Determine the (x, y) coordinate at the center of the cell enclosing the given text.  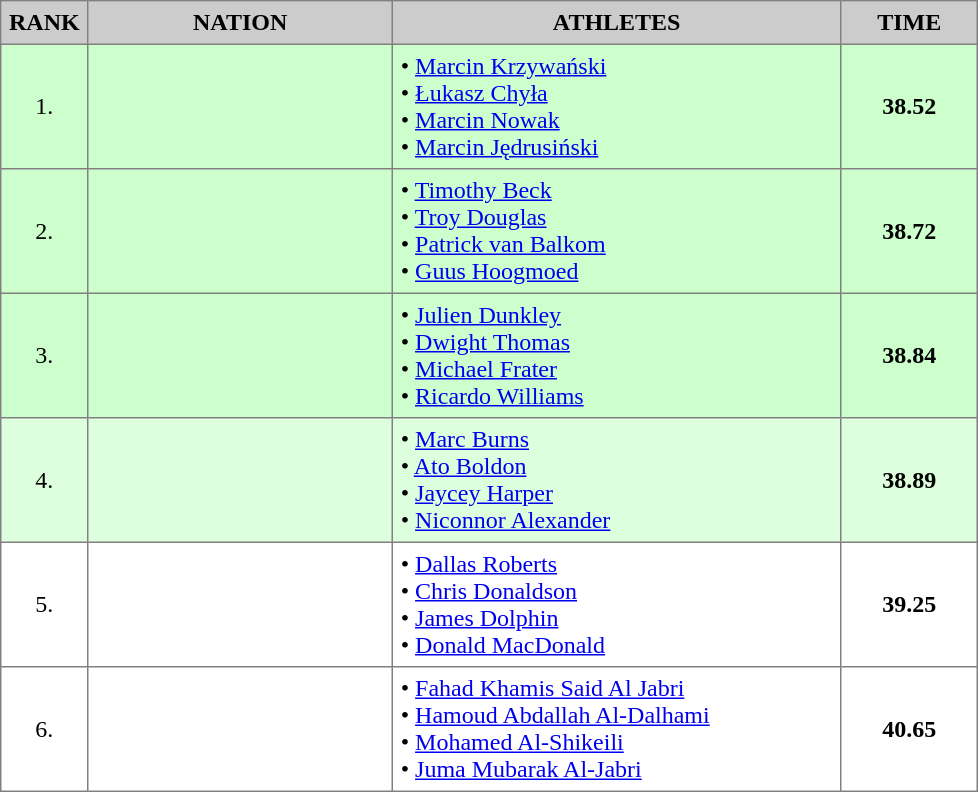
NATION (240, 23)
5. (44, 604)
3. (44, 355)
• Marcin Krzywański• Łukasz Chyła• Marcin Nowak• Marcin Jędrusiński (616, 106)
• Marc Burns• Ato Boldon• Jaycey Harper• Niconnor Alexander (616, 480)
38.52 (909, 106)
RANK (44, 23)
38.84 (909, 355)
• Julien Dunkley• Dwight Thomas• Michael Frater• Ricardo Williams (616, 355)
6. (44, 729)
39.25 (909, 604)
38.72 (909, 231)
1. (44, 106)
TIME (909, 23)
38.89 (909, 480)
4. (44, 480)
• Dallas Roberts• Chris Donaldson• James Dolphin• Donald MacDonald (616, 604)
• Fahad Khamis Said Al Jabri• Hamoud Abdallah Al-Dalhami• Mohamed Al-Shikeili• Juma Mubarak Al-Jabri (616, 729)
ATHLETES (616, 23)
2. (44, 231)
• Timothy Beck• Troy Douglas• Patrick van Balkom• Guus Hoogmoed (616, 231)
40.65 (909, 729)
